Pinpoint the cell where the given text exists, returning its [x, y] midpoint coordinate. 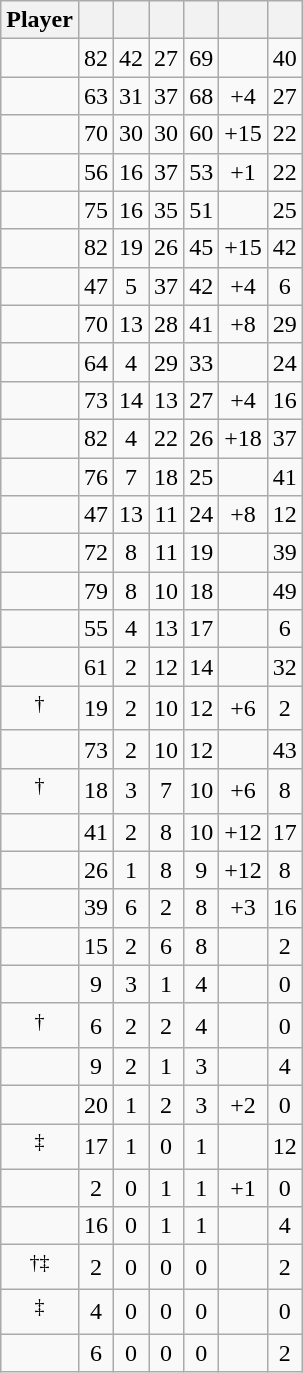
31 [132, 96]
72 [96, 553]
76 [96, 477]
40 [284, 58]
53 [202, 172]
56 [96, 172]
69 [202, 58]
60 [202, 134]
55 [96, 629]
33 [202, 362]
75 [96, 210]
5 [132, 286]
+18 [244, 438]
64 [96, 362]
79 [96, 591]
20 [96, 1105]
51 [202, 210]
15 [96, 946]
61 [96, 667]
68 [202, 96]
43 [284, 749]
45 [202, 248]
35 [166, 210]
†‡ [40, 1268]
63 [96, 96]
28 [166, 324]
Player [40, 20]
+3 [244, 908]
32 [284, 667]
+2 [244, 1105]
49 [284, 591]
